Search for the cell housing the specified text and yield its (X, Y) center coordinate. 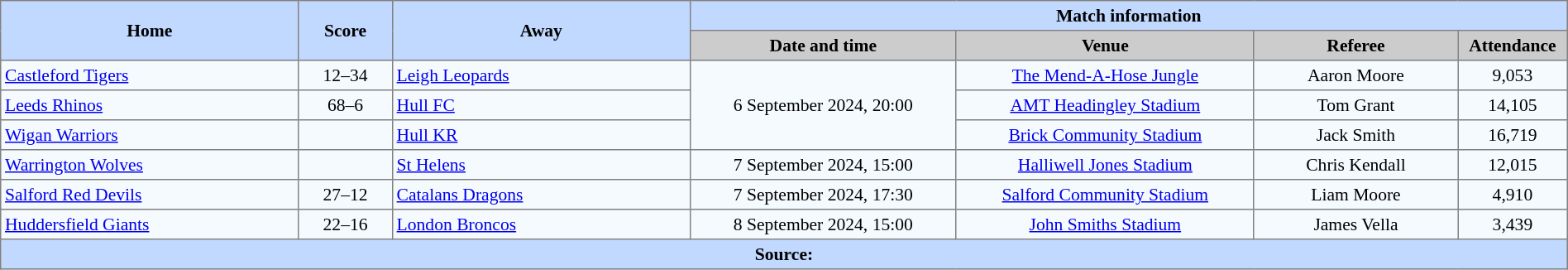
68–6 (346, 105)
Chris Kendall (1355, 165)
Venue (1105, 46)
James Vella (1355, 224)
Hull FC (541, 105)
Source: (784, 254)
7 September 2024, 17:30 (823, 195)
6 September 2024, 20:00 (823, 105)
Tom Grant (1355, 105)
16,719 (1513, 135)
Away (541, 31)
9,053 (1513, 75)
The Mend-A-Hose Jungle (1105, 75)
Date and time (823, 46)
12,015 (1513, 165)
3,439 (1513, 224)
John Smiths Stadium (1105, 224)
Salford Red Devils (150, 195)
4,910 (1513, 195)
Halliwell Jones Stadium (1105, 165)
Leeds Rhinos (150, 105)
Aaron Moore (1355, 75)
AMT Headingley Stadium (1105, 105)
12–34 (346, 75)
Brick Community Stadium (1105, 135)
Huddersfield Giants (150, 224)
Wigan Warriors (150, 135)
London Broncos (541, 224)
Salford Community Stadium (1105, 195)
22–16 (346, 224)
Referee (1355, 46)
Attendance (1513, 46)
Score (346, 31)
Warrington Wolves (150, 165)
Leigh Leopards (541, 75)
Match information (1128, 16)
8 September 2024, 15:00 (823, 224)
Castleford Tigers (150, 75)
Liam Moore (1355, 195)
7 September 2024, 15:00 (823, 165)
Catalans Dragons (541, 195)
Home (150, 31)
14,105 (1513, 105)
St Helens (541, 165)
Jack Smith (1355, 135)
Hull KR (541, 135)
27–12 (346, 195)
